Determine the (X, Y) coordinate at the center of the cell enclosing the given text.  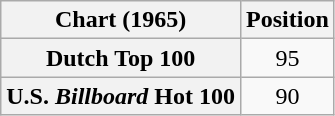
Position (288, 20)
Chart (1965) (121, 20)
95 (288, 58)
90 (288, 96)
Dutch Top 100 (121, 58)
U.S. Billboard Hot 100 (121, 96)
